Search for the cell housing the specified text and yield its [x, y] center coordinate. 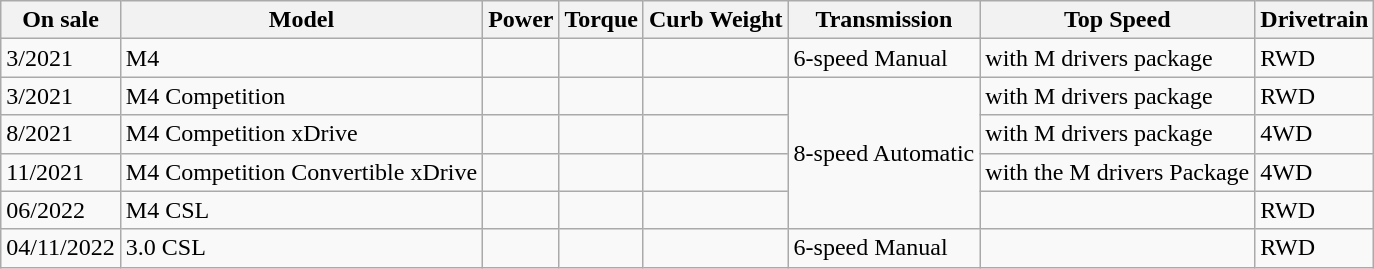
Model [301, 20]
M4 CSL [301, 210]
11/2021 [61, 172]
04/11/2022 [61, 248]
3.0 CSL [301, 248]
Transmission [884, 20]
Drivetrain [1314, 20]
with the M drivers Package [1118, 172]
8/2021 [61, 134]
Top Speed [1118, 20]
M4 Competition Convertible xDrive [301, 172]
Curb Weight [716, 20]
M4 Competition xDrive [301, 134]
Power [521, 20]
Torque [601, 20]
M4 [301, 58]
M4 Competition [301, 96]
06/2022 [61, 210]
8-speed Automatic [884, 153]
On sale [61, 20]
